Output the (x, y) coordinate of the center of the cell containing the given text.  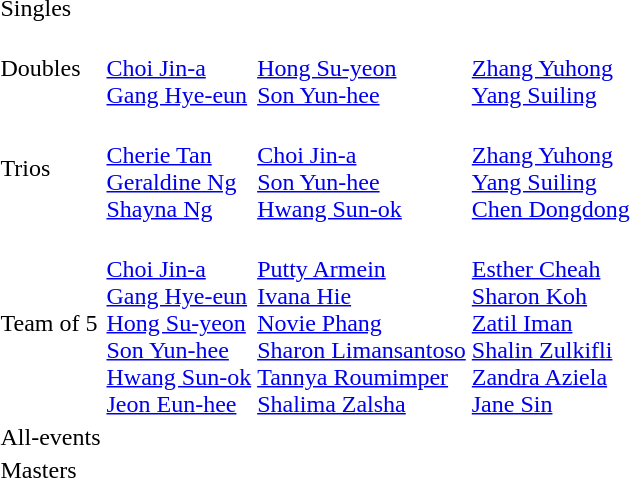
Hong Su-yeonSon Yun-hee (362, 68)
Putty ArmeinIvana HieNovie PhangSharon LimansantosoTannya RoumimperShalima Zalsha (362, 323)
Choi Jin-aGang Hye-eunHong Su-yeonSon Yun-heeHwang Sun-okJeon Eun-hee (179, 323)
Choi Jin-aSon Yun-heeHwang Sun-ok (362, 168)
Cherie TanGeraldine NgShayna Ng (179, 168)
Choi Jin-aGang Hye-eun (179, 68)
